Determine the [x, y] coordinate at the center of the cell enclosing the given text.  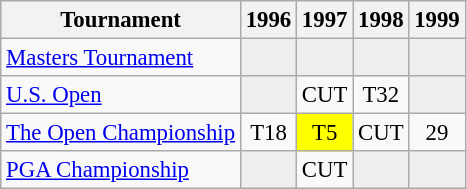
1998 [381, 20]
29 [437, 133]
1997 [325, 20]
Tournament [121, 20]
The Open Championship [121, 133]
Masters Tournament [121, 58]
T32 [381, 95]
PGA Championship [121, 170]
U.S. Open [121, 95]
T5 [325, 133]
1996 [268, 20]
T18 [268, 133]
1999 [437, 20]
